Pinpoint the cell where the given text exists, returning its (X, Y) midpoint coordinate. 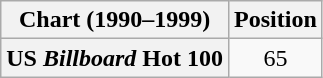
Chart (1990–1999) (115, 20)
Position (276, 20)
65 (276, 58)
US Billboard Hot 100 (115, 58)
